Find where the given text appears and provide that cell's center as [x, y] coordinate. 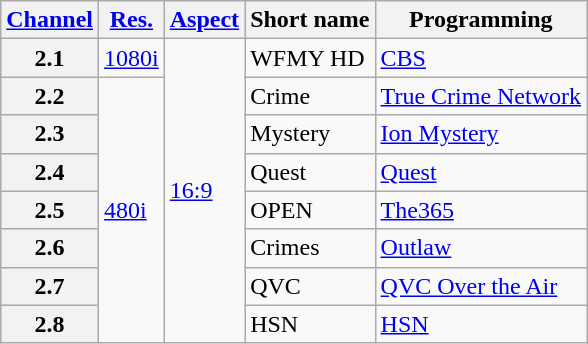
2.3 [50, 134]
The365 [481, 210]
Crimes [310, 248]
1080i [132, 58]
OPEN [310, 210]
2.8 [50, 324]
Mystery [310, 134]
Programming [481, 20]
Outlaw [481, 248]
Aspect [204, 20]
QVC [310, 286]
True Crime Network [481, 96]
2.1 [50, 58]
Crime [310, 96]
2.4 [50, 172]
2.6 [50, 248]
Channel [50, 20]
2.7 [50, 286]
WFMY HD [310, 58]
480i [132, 210]
Short name [310, 20]
Res. [132, 20]
16:9 [204, 191]
QVC Over the Air [481, 286]
2.5 [50, 210]
2.2 [50, 96]
Ion Mystery [481, 134]
CBS [481, 58]
